Identify which cell holds the provided text, then report its [X, Y] central coordinate. 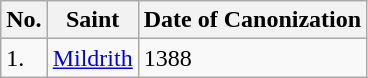
Saint [92, 20]
Mildrith [92, 58]
Date of Canonization [252, 20]
No. [24, 20]
1388 [252, 58]
1. [24, 58]
